Pinpoint the cell where the given text exists, returning its [X, Y] midpoint coordinate. 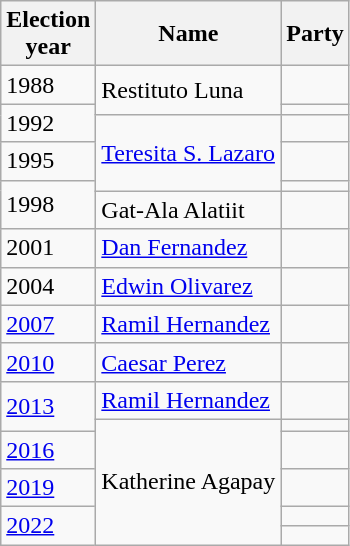
Edwin Olivarez [188, 286]
Teresita S. Lazaro [188, 153]
2007 [48, 324]
1988 [48, 85]
Gat-Ala Alatiit [188, 210]
2019 [48, 488]
2016 [48, 449]
2004 [48, 286]
Restituto Luna [188, 90]
2022 [48, 526]
Caesar Perez [188, 362]
Katherine Agapay [188, 482]
Dan Fernandez [188, 248]
Party [315, 34]
1995 [48, 161]
1998 [48, 204]
Electionyear [48, 34]
2001 [48, 248]
2013 [48, 406]
2010 [48, 362]
1992 [48, 123]
Name [188, 34]
